Output the [x, y] coordinate of the center of the cell containing the given text.  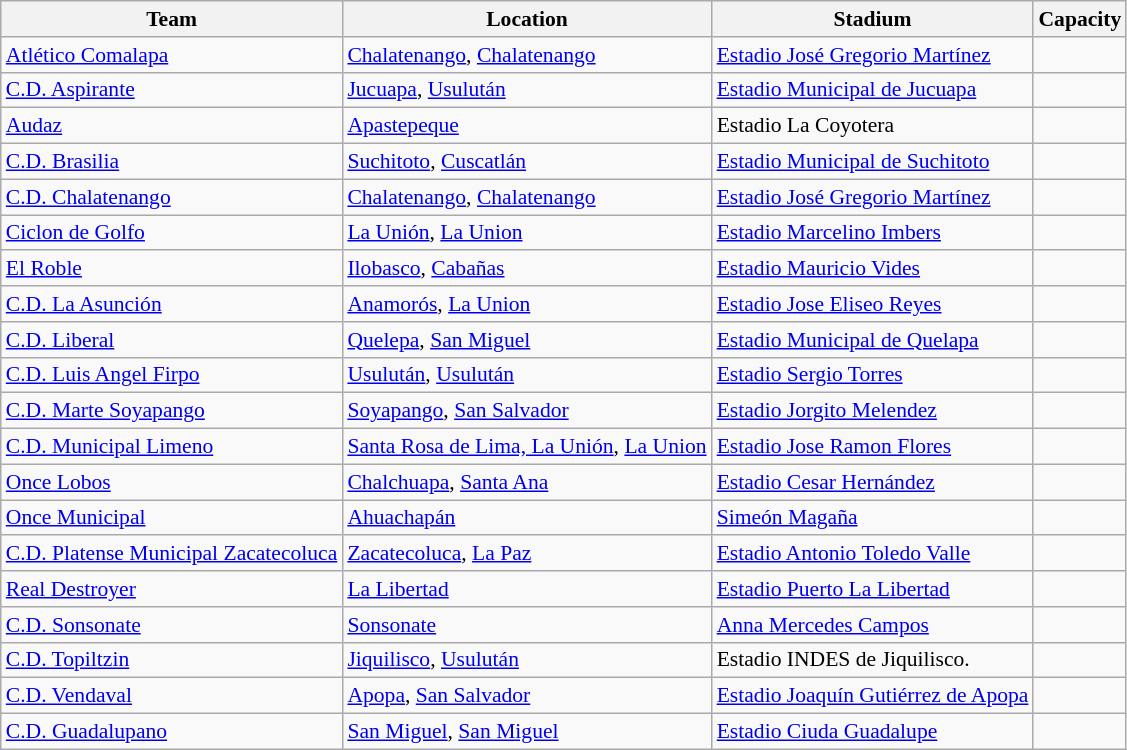
La Unión, La Union [526, 233]
Anna Mercedes Campos [873, 625]
Jiquilisco, Usulután [526, 660]
Sonsonate [526, 625]
El Roble [172, 269]
C.D. Brasilia [172, 162]
C.D. Sonsonate [172, 625]
Team [172, 19]
Simeón Magaña [873, 518]
Zacatecoluca, La Paz [526, 554]
Estadio Municipal de Jucuapa [873, 90]
C.D. Marte Soyapango [172, 411]
Capacity [1080, 19]
Apastepeque [526, 126]
C.D. Platense Municipal Zacatecoluca [172, 554]
Estadio Puerto La Libertad [873, 589]
Quelepa, San Miguel [526, 340]
C.D. Vendaval [172, 696]
Estadio Jorgito Melendez [873, 411]
La Libertad [526, 589]
Estadio Ciuda Guadalupe [873, 732]
Stadium [873, 19]
Apopa, San Salvador [526, 696]
Audaz [172, 126]
Jucuapa, Usulután [526, 90]
Usulután, Usulután [526, 375]
Real Destroyer [172, 589]
Ilobasco, Cabañas [526, 269]
Suchitoto, Cuscatlán [526, 162]
Estadio Joaquín Gutiérrez de Apopa [873, 696]
Estadio Mauricio Vides [873, 269]
Estadio Antonio Toledo Valle [873, 554]
Ciclon de Golfo [172, 233]
C.D. Guadalupano [172, 732]
Chalchuapa, Santa Ana [526, 482]
Estadio Cesar Hernández [873, 482]
Estadio Municipal de Suchitoto [873, 162]
C.D. La Asunción [172, 304]
Once Municipal [172, 518]
C.D. Liberal [172, 340]
C.D. Aspirante [172, 90]
Once Lobos [172, 482]
C.D. Chalatenango [172, 197]
Estadio La Coyotera [873, 126]
Estadio Marcelino Imbers [873, 233]
Santa Rosa de Lima, La Unión, La Union [526, 447]
Location [526, 19]
Estadio Jose Ramon Flores [873, 447]
San Miguel, San Miguel [526, 732]
C.D. Municipal Limeno [172, 447]
Estadio Municipal de Quelapa [873, 340]
Atlético Comalapa [172, 55]
Soyapango, San Salvador [526, 411]
Estadio INDES de Jiquilisco. [873, 660]
Ahuachapán [526, 518]
Estadio Sergio Torres [873, 375]
C.D. Luis Angel Firpo [172, 375]
Estadio Jose Eliseo Reyes [873, 304]
Anamorós, La Union [526, 304]
C.D. Topiltzin [172, 660]
